Search for the cell housing the specified text and yield its (x, y) center coordinate. 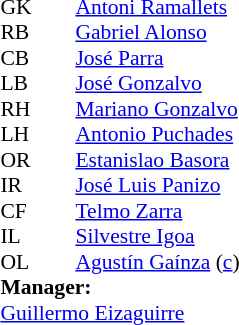
José Parra (157, 58)
RH (19, 109)
CF (19, 211)
José Gonzalvo (157, 83)
Gabriel Alonso (157, 33)
IR (19, 185)
LH (19, 135)
Silvestre Igoa (157, 237)
RB (19, 33)
Telmo Zarra (157, 211)
Manager: (120, 287)
OL (19, 262)
José Luis Panizo (157, 185)
IL (19, 237)
Antonio Puchades (157, 135)
Agustín Gaínza (c) (157, 262)
Mariano Gonzalvo (157, 109)
Estanislao Basora (157, 160)
OR (19, 160)
CB (19, 58)
LB (19, 83)
